Identify which cell holds the provided text, then report its [x, y] central coordinate. 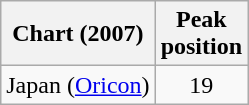
Japan (Oricon) [78, 85]
19 [201, 85]
Chart (2007) [78, 34]
Peakposition [201, 34]
